Locate the cell with the specified text and output its (x, y) center coordinate. 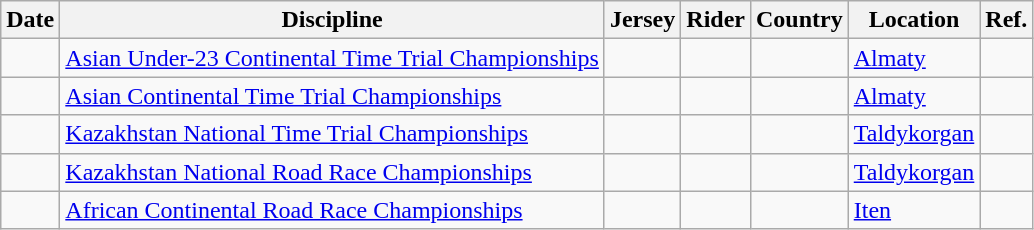
Asian Under-23 Continental Time Trial Championships (332, 58)
Asian Continental Time Trial Championships (332, 96)
Iten (914, 210)
Date (30, 20)
Kazakhstan National Road Race Championships (332, 172)
Ref. (1006, 20)
African Continental Road Race Championships (332, 210)
Kazakhstan National Time Trial Championships (332, 134)
Rider (716, 20)
Location (914, 20)
Country (799, 20)
Discipline (332, 20)
Jersey (642, 20)
